Determine the (x, y) coordinate at the center of the cell enclosing the given text.  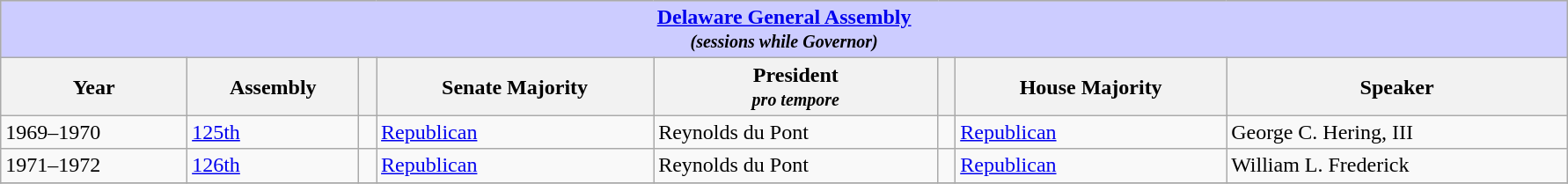
Senate Majority (516, 86)
125th (273, 132)
George C. Hering, III (1397, 132)
Speaker (1397, 86)
Delaware General Assembly (sessions while Governor) (785, 30)
126th (273, 166)
House Majority (1091, 86)
1969–1970 (94, 132)
William L. Frederick (1397, 166)
Assembly (273, 86)
Year (94, 86)
1971–1972 (94, 166)
Presidentpro tempore (795, 86)
